Search for the cell housing the specified text and yield its (x, y) center coordinate. 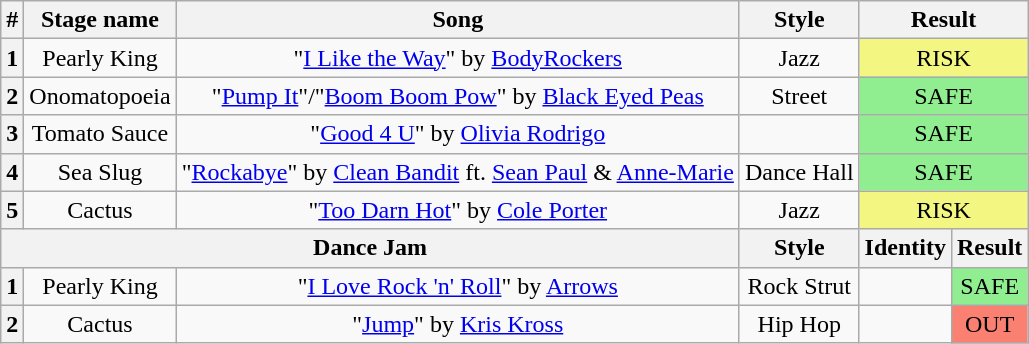
"Pump It"/"Boom Boom Pow" by Black Eyed Peas (458, 96)
Stage name (100, 20)
Street (799, 96)
Dance Jam (370, 248)
"Jump" by Kris Kross (458, 324)
4 (12, 172)
3 (12, 134)
"Rockabye" by Clean Bandit ft. Sean Paul & Anne-Marie (458, 172)
"Good 4 U" by Olivia Rodrigo (458, 134)
Sea Slug (100, 172)
# (12, 20)
"I Like the Way" by BodyRockers (458, 58)
"Too Darn Hot" by Cole Porter (458, 210)
Song (458, 20)
Tomato Sauce (100, 134)
Identity (905, 248)
Dance Hall (799, 172)
Rock Strut (799, 286)
Hip Hop (799, 324)
Onomatopoeia (100, 96)
5 (12, 210)
"I Love Rock 'n' Roll" by Arrows (458, 286)
OUT (989, 324)
